Return (X, Y) of the center of cell containing provided text 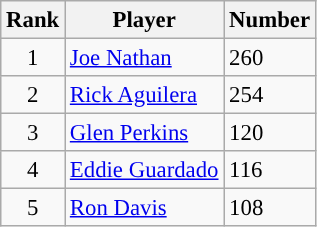
Ron Davis (144, 208)
Player (144, 20)
Eddie Guardado (144, 170)
2 (33, 95)
1 (33, 58)
108 (270, 208)
260 (270, 58)
120 (270, 133)
Joe Nathan (144, 58)
Rick Aguilera (144, 95)
254 (270, 95)
5 (33, 208)
116 (270, 170)
Number (270, 20)
Rank (33, 20)
4 (33, 170)
Glen Perkins (144, 133)
3 (33, 133)
